Return (x, y) of the center of cell containing provided text 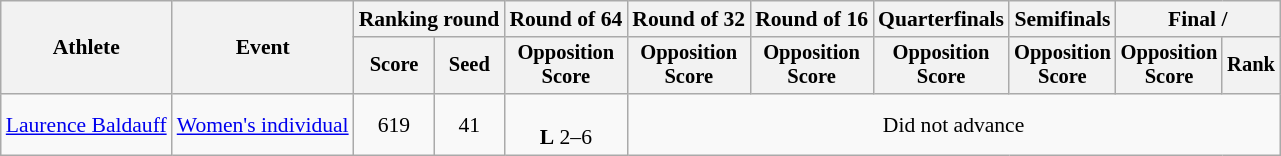
Athlete (86, 48)
Did not advance (954, 124)
Event (263, 48)
Quarterfinals (941, 19)
Laurence Baldauff (86, 124)
41 (469, 124)
Semifinals (1062, 19)
Rank (1251, 66)
Score (394, 66)
619 (394, 124)
Round of 64 (566, 19)
Seed (469, 66)
L 2–6 (566, 124)
Women's individual (263, 124)
Round of 16 (812, 19)
Round of 32 (688, 19)
Ranking round (430, 19)
Final / (1198, 19)
